Pinpoint the cell where the given text exists, returning its (x, y) midpoint coordinate. 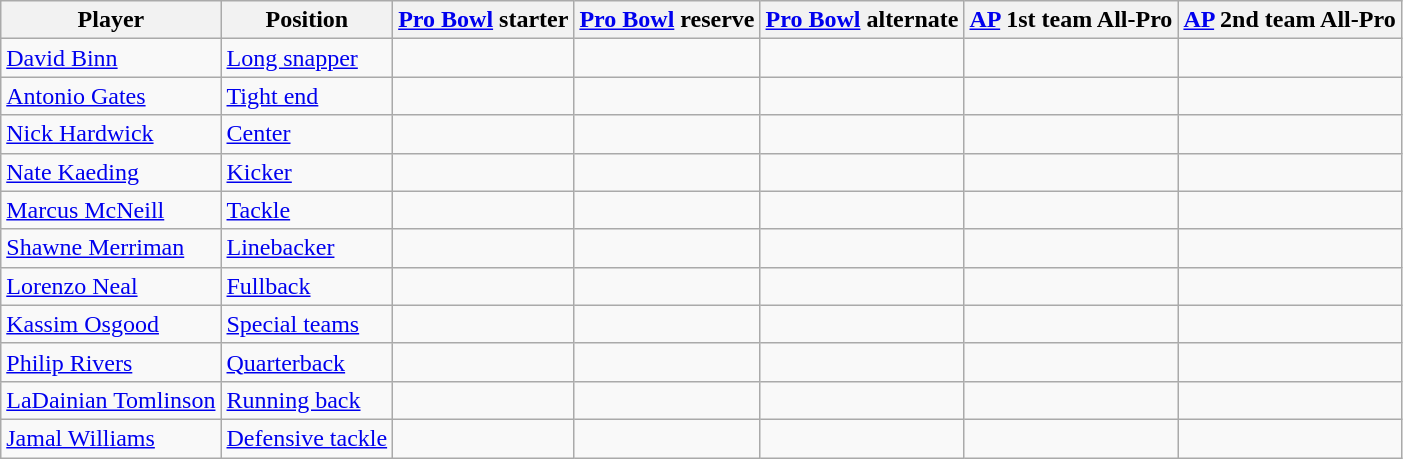
Pro Bowl starter (484, 20)
Philip Rivers (111, 362)
Fullback (307, 286)
AP 2nd team All-Pro (1290, 20)
Kassim Osgood (111, 324)
Jamal Williams (111, 438)
Long snapper (307, 58)
Pro Bowl reserve (667, 20)
Quarterback (307, 362)
Nick Hardwick (111, 134)
Linebacker (307, 248)
Lorenzo Neal (111, 286)
Nate Kaeding (111, 172)
David Binn (111, 58)
Tackle (307, 210)
Player (111, 20)
Position (307, 20)
Running back (307, 400)
Kicker (307, 172)
Defensive tackle (307, 438)
LaDainian Tomlinson (111, 400)
Center (307, 134)
Pro Bowl alternate (862, 20)
Tight end (307, 96)
Special teams (307, 324)
AP 1st team All-Pro (1071, 20)
Antonio Gates (111, 96)
Marcus McNeill (111, 210)
Shawne Merriman (111, 248)
